Provide the [X, Y] coordinate of the cell's center where the given text is located.  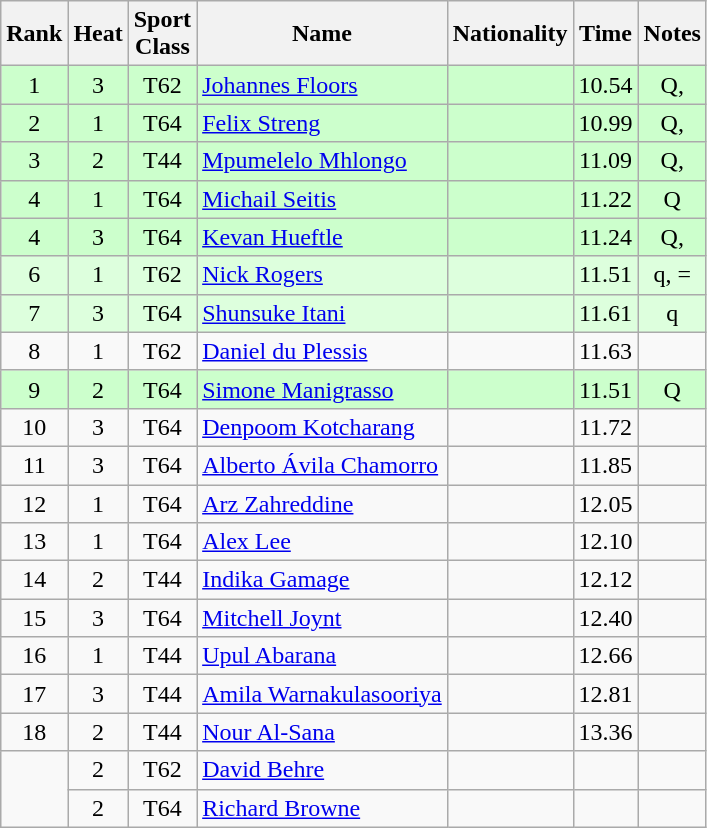
Michail Seitis [322, 199]
Kevan Hueftle [322, 237]
11.63 [606, 351]
12.12 [606, 580]
11.22 [606, 199]
Name [322, 34]
Alberto Ávila Chamorro [322, 465]
8 [34, 351]
Felix Streng [322, 123]
q, = [672, 275]
13 [34, 542]
SportClass [162, 34]
Heat [98, 34]
13.36 [606, 732]
17 [34, 694]
Daniel du Plessis [322, 351]
Rank [34, 34]
Nour Al-Sana [322, 732]
15 [34, 618]
9 [34, 389]
q [672, 313]
Arz Zahreddine [322, 503]
Simone Manigrasso [322, 389]
12.10 [606, 542]
Indika Gamage [322, 580]
Nationality [510, 34]
7 [34, 313]
Mitchell Joynt [322, 618]
12.66 [606, 656]
11.09 [606, 161]
David Behre [322, 770]
Richard Browne [322, 808]
12.05 [606, 503]
11.61 [606, 313]
Amila Warnakulasooriya [322, 694]
Shunsuke Itani [322, 313]
Nick Rogers [322, 275]
11 [34, 465]
Johannes Floors [322, 85]
Time [606, 34]
12.81 [606, 694]
11.72 [606, 427]
10 [34, 427]
11.85 [606, 465]
Upul Abarana [322, 656]
10.99 [606, 123]
Denpoom Kotcharang [322, 427]
Alex Lee [322, 542]
Mpumelelo Mhlongo [322, 161]
10.54 [606, 85]
11.24 [606, 237]
12.40 [606, 618]
6 [34, 275]
14 [34, 580]
16 [34, 656]
Notes [672, 34]
12 [34, 503]
18 [34, 732]
